Extract the [x, y] coordinate from the center of the cell holding the provided text.  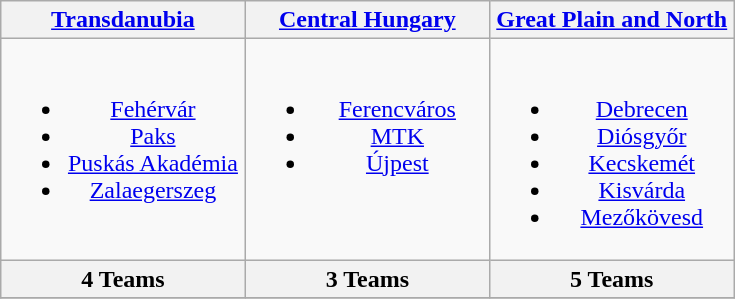
Central Hungary [367, 20]
5 Teams [612, 279]
4 Teams [123, 279]
DebrecenDiósgyőrKecskemétKisvárdaMezőkövesd [612, 150]
Great Plain and North [612, 20]
3 Teams [367, 279]
FehérvárPaksPuskás AkadémiaZalaegerszeg [123, 150]
Transdanubia [123, 20]
FerencvárosMTKÚjpest [367, 150]
